Scan for the cell matching the given text and deliver its [X, Y] coordinate at center. 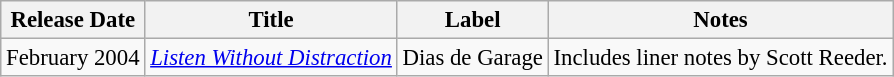
Title [271, 20]
Release Date [73, 20]
Dias de Garage [472, 58]
February 2004 [73, 58]
Includes liner notes by Scott Reeder. [720, 58]
Listen Without Distraction [271, 58]
Notes [720, 20]
Label [472, 20]
